Return the (X, Y) coordinate for the center point of the cell that contains the specified text.  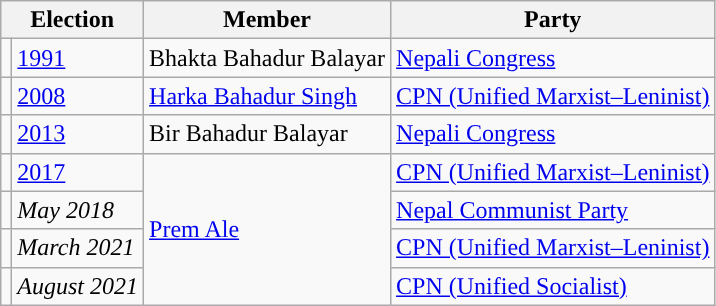
Party (553, 20)
CPN (Unified Socialist) (553, 286)
2017 (78, 172)
Bhakta Bahadur Balayar (268, 58)
1991 (78, 58)
Election (72, 20)
Bir Bahadur Balayar (268, 134)
2008 (78, 96)
Nepal Communist Party (553, 210)
Prem Ale (268, 229)
2013 (78, 134)
Harka Bahadur Singh (268, 96)
Member (268, 20)
August 2021 (78, 286)
May 2018 (78, 210)
March 2021 (78, 248)
